Scan for the cell matching the given text and deliver its [x, y] coordinate at center. 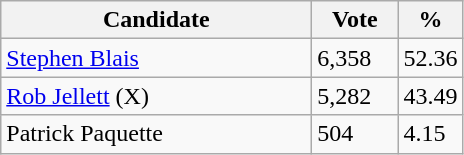
52.36 [430, 58]
Rob Jellett (X) [156, 96]
% [430, 20]
Vote [355, 20]
504 [355, 134]
43.49 [430, 96]
5,282 [355, 96]
Stephen Blais [156, 58]
4.15 [430, 134]
6,358 [355, 58]
Patrick Paquette [156, 134]
Candidate [156, 20]
